Detect which cell encompasses the target text, then output its (x, y) center coordinate. 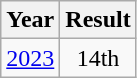
Year (30, 20)
2023 (30, 58)
14th (98, 58)
Result (98, 20)
